Detect which cell encompasses the target text, then output its (X, Y) center coordinate. 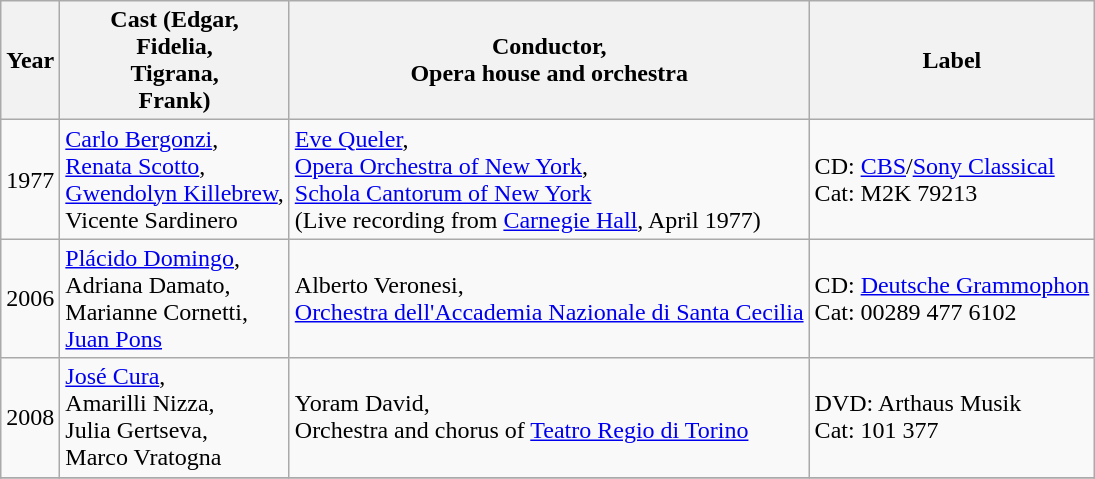
Cast (Edgar,Fidelia,Tigrana,Frank) (174, 60)
Alberto Veronesi,Orchestra dell'Accademia Nazionale di Santa Cecilia (549, 298)
Conductor,Opera house and orchestra (549, 60)
DVD: Arthaus MusikCat: 101 377 (952, 418)
Yoram David,Orchestra and chorus of Teatro Regio di Torino (549, 418)
Year (30, 60)
CD: CBS/Sony ClassicalCat: M2K 79213 (952, 180)
Plácido Domingo,Adriana Damato,Marianne Cornetti,Juan Pons (174, 298)
Carlo Bergonzi,Renata Scotto,Gwendolyn Killebrew,Vicente Sardinero (174, 180)
Label (952, 60)
José Cura,Amarilli Nizza,Julia Gertseva,Marco Vratogna (174, 418)
Eve Queler,Opera Orchestra of New York,Schola Cantorum of New York(Live recording from Carnegie Hall, April 1977) (549, 180)
2008 (30, 418)
1977 (30, 180)
CD: Deutsche GrammophonCat: 00289 477 6102 (952, 298)
2006 (30, 298)
